Locate the cell with the specified text and output its [X, Y] center coordinate. 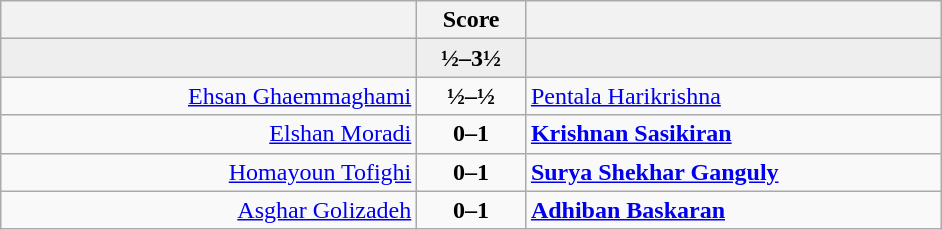
Asghar Golizadeh [209, 210]
Surya Shekhar Ganguly [733, 172]
Score [472, 20]
Ehsan Ghaemmaghami [209, 96]
Adhiban Baskaran [733, 210]
½–½ [472, 96]
½–3½ [472, 58]
Elshan Moradi [209, 134]
Pentala Harikrishna [733, 96]
Krishnan Sasikiran [733, 134]
Homayoun Tofighi [209, 172]
